Search for the cell housing the specified text and yield its [X, Y] center coordinate. 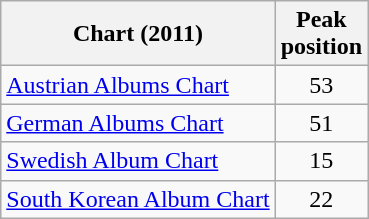
German Albums Chart [138, 123]
Chart (2011) [138, 34]
Peakposition [321, 34]
22 [321, 199]
53 [321, 85]
51 [321, 123]
Austrian Albums Chart [138, 85]
South Korean Album Chart [138, 199]
Swedish Album Chart [138, 161]
15 [321, 161]
